Identify which cell holds the provided text, then report its (x, y) central coordinate. 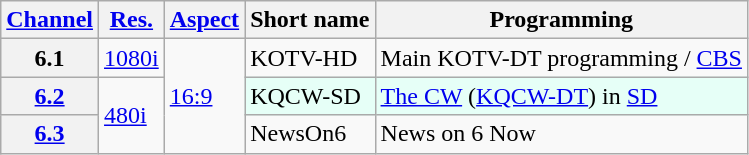
Short name (310, 20)
1080i (132, 58)
480i (132, 115)
Programming (561, 20)
The CW (KQCW-DT) in SD (561, 96)
Channel (50, 20)
Main KOTV-DT programming / CBS (561, 58)
6.1 (50, 58)
KQCW-SD (310, 96)
Aspect (204, 20)
6.3 (50, 134)
Res. (132, 20)
News on 6 Now (561, 134)
KOTV-HD (310, 58)
16:9 (204, 96)
NewsOn6 (310, 134)
6.2 (50, 96)
